For the text-containing cell, return its midpoint in (x, y) coordinate format. 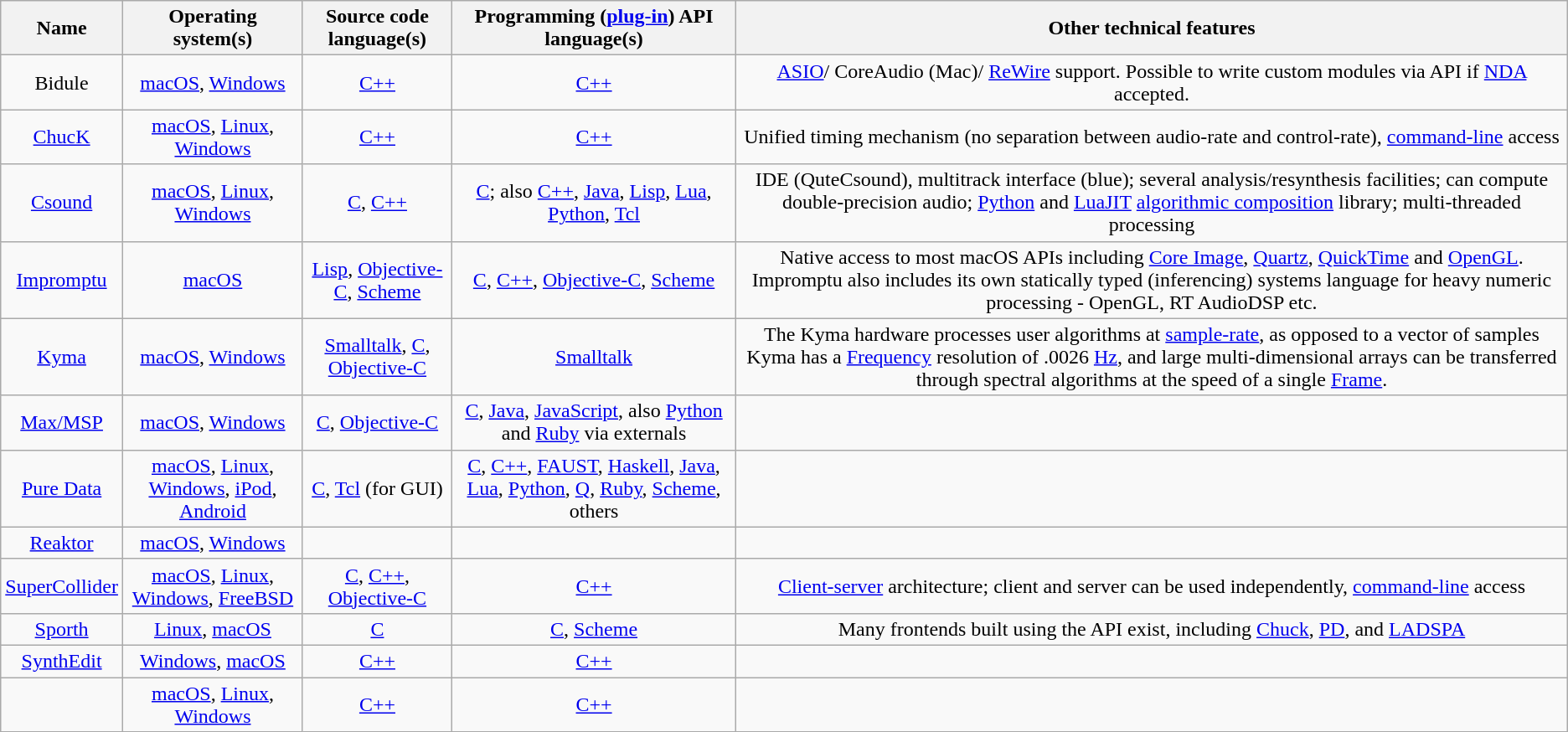
Smalltalk (593, 357)
Other technical features (1153, 28)
Linux, macOS (213, 629)
C, Objective-C (377, 422)
Reaktor (62, 543)
C (377, 629)
Many frontends built using the API exist, including Chuck, PD, and LADSPA (1153, 629)
Programming (plug-in) API language(s) (593, 28)
Pure Data (62, 488)
C; also C++, Java, Lisp, Lua, Python, Tcl (593, 203)
Source code language(s) (377, 28)
Impromptu (62, 280)
Lisp, Objective-C, Scheme (377, 280)
Name (62, 28)
C, C++ (377, 203)
Client-server architecture; client and server can be used independently, command-line access (1153, 586)
SuperCollider (62, 586)
C, Scheme (593, 629)
C, C++, Objective-C (377, 586)
macOS, Linux, Windows, FreeBSD (213, 586)
C, Java, JavaScript, also Python and Ruby via externals (593, 422)
Unified timing mechanism (no separation between audio-rate and control-rate), command-line access (1153, 137)
C, Tcl (for GUI) (377, 488)
C, C++, Objective-C, Scheme (593, 280)
Smalltalk, C, Objective-C (377, 357)
ASIO/ CoreAudio (Mac)/ ReWire support. Possible to write custom modules via API if NDA accepted. (1153, 82)
Csound (62, 203)
Max/MSP (62, 422)
SynthEdit (62, 661)
macOS (213, 280)
C, C++, FAUST, Haskell, Java, Lua, Python, Q, Ruby, Scheme, others (593, 488)
Bidule (62, 82)
Kyma (62, 357)
ChucK (62, 137)
Sporth (62, 629)
Windows, macOS (213, 661)
macOS, Linux, Windows, iPod, Android (213, 488)
Operating system(s) (213, 28)
